Provide the [X, Y] coordinate of the cell's center where the given text is located.  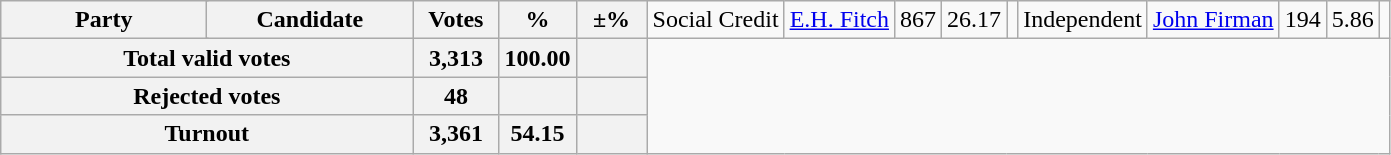
Independent [1083, 20]
Votes [456, 20]
Candidate [310, 20]
3,313 [456, 58]
Total valid votes [207, 58]
John Firman [1213, 20]
26.17 [974, 20]
100.00 [538, 58]
48 [456, 96]
E.H. Fitch [839, 20]
5.86 [1352, 20]
±% [612, 20]
54.15 [538, 134]
Party [104, 20]
867 [918, 20]
Rejected votes [207, 96]
Turnout [207, 134]
194 [1302, 20]
Social Credit [716, 20]
3,361 [456, 134]
% [538, 20]
